Detect which cell encompasses the target text, then output its [X, Y] center coordinate. 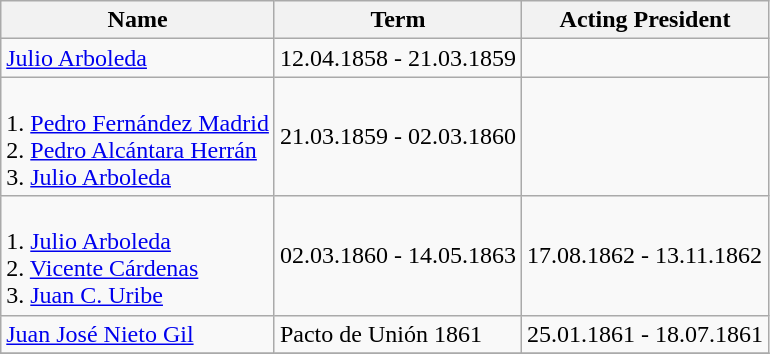
1. Pedro Fernández Madrid 2. Pedro Alcántara Herrán 3. Julio Arboleda [138, 136]
Julio Arboleda [138, 58]
17.08.1862 - 13.11.1862 [644, 256]
Juan José Nieto Gil [138, 334]
Pacto de Unión 1861 [398, 334]
Term [398, 20]
21.03.1859 - 02.03.1860 [398, 136]
1. Julio Arboleda 2. Vicente Cárdenas 3. Juan C. Uribe [138, 256]
25.01.1861 - 18.07.1861 [644, 334]
Acting President [644, 20]
12.04.1858 - 21.03.1859 [398, 58]
02.03.1860 - 14.05.1863 [398, 256]
Name [138, 20]
